For the text-containing cell, return its midpoint in [x, y] coordinate format. 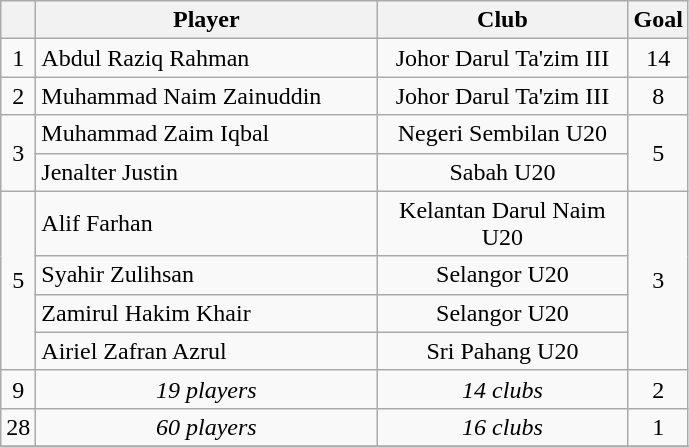
9 [18, 389]
Kelantan Darul Naim U20 [502, 224]
16 clubs [502, 427]
19 players [206, 389]
Goal [658, 20]
14 clubs [502, 389]
Abdul Raziq Rahman [206, 58]
28 [18, 427]
60 players [206, 427]
8 [658, 96]
Player [206, 20]
Negeri Sembilan U20 [502, 134]
Club [502, 20]
Jenalter Justin [206, 172]
Syahir Zulihsan [206, 275]
Alif Farhan [206, 224]
Muhammad Zaim Iqbal [206, 134]
Sri Pahang U20 [502, 351]
Sabah U20 [502, 172]
14 [658, 58]
Airiel Zafran Azrul [206, 351]
Muhammad Naim Zainuddin [206, 96]
Zamirul Hakim Khair [206, 313]
